Return the [x, y] coordinate for the center point of the cell that contains the specified text.  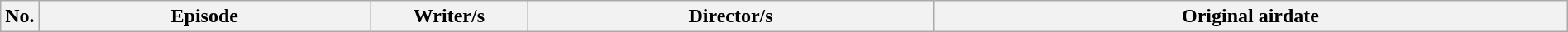
Original airdate [1250, 16]
Director/s [730, 16]
Writer/s [448, 16]
Episode [204, 16]
No. [20, 16]
